Output the (X, Y) coordinate of the center of the cell containing the given text.  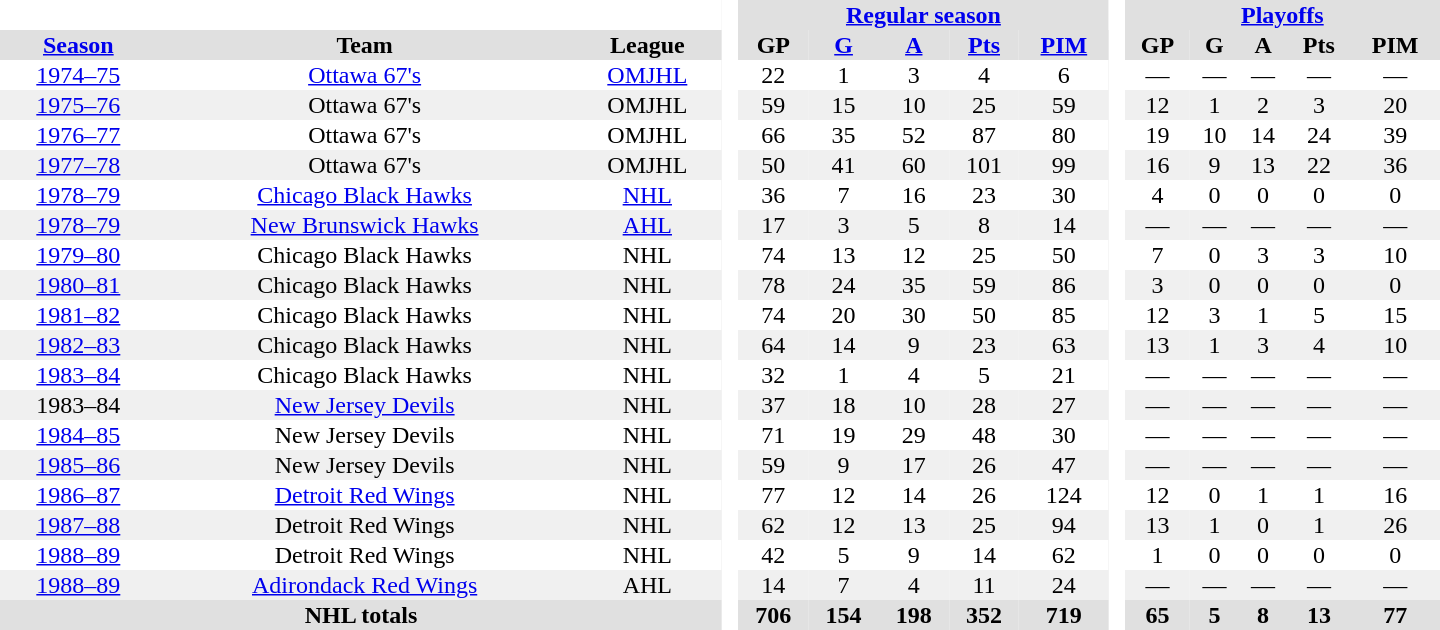
101 (984, 165)
1982–83 (78, 345)
18 (843, 405)
706 (773, 615)
1985–86 (78, 465)
48 (984, 435)
Adirondack Red Wings (365, 585)
65 (1158, 615)
1987–88 (78, 525)
63 (1064, 345)
39 (1395, 135)
1984–85 (78, 435)
29 (914, 435)
86 (1064, 285)
1979–80 (78, 255)
154 (843, 615)
21 (1064, 375)
352 (984, 615)
1976–77 (78, 135)
New Brunswick Hawks (365, 225)
NHL totals (361, 615)
42 (773, 555)
6 (1064, 75)
47 (1064, 465)
1977–78 (78, 165)
60 (914, 165)
78 (773, 285)
1975–76 (78, 105)
198 (914, 615)
124 (1064, 495)
99 (1064, 165)
52 (914, 135)
11 (984, 585)
2 (1264, 105)
1986–87 (78, 495)
71 (773, 435)
Playoffs (1282, 15)
66 (773, 135)
64 (773, 345)
1974–75 (78, 75)
Team (365, 45)
80 (1064, 135)
94 (1064, 525)
Season (78, 45)
1980–81 (78, 285)
37 (773, 405)
28 (984, 405)
87 (984, 135)
719 (1064, 615)
32 (773, 375)
1981–82 (78, 315)
League (648, 45)
85 (1064, 315)
41 (843, 165)
27 (1064, 405)
Regular season (923, 15)
